For the text-containing cell, return its midpoint in [X, Y] coordinate format. 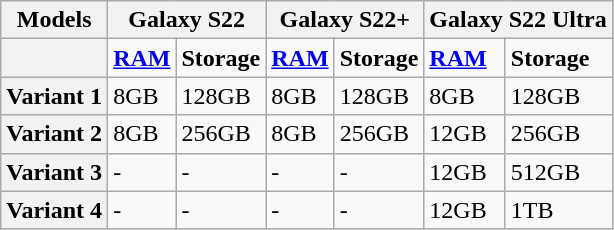
Variant 4 [54, 210]
Galaxy S22 Ultra [518, 20]
1TB [558, 210]
Variant 2 [54, 134]
Variant 1 [54, 96]
Models [54, 20]
Galaxy S22+ [345, 20]
Galaxy S22 [187, 20]
Variant 3 [54, 172]
512GB [558, 172]
